Search for the cell housing the specified text and yield its (X, Y) center coordinate. 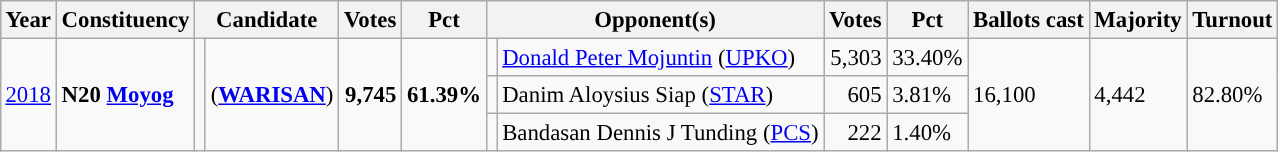
222 (856, 133)
Turnout (1232, 20)
61.39% (444, 94)
4,442 (1138, 94)
82.80% (1232, 94)
605 (856, 95)
Candidate (267, 20)
9,745 (370, 94)
Danim Aloysius Siap (STAR) (660, 95)
Donald Peter Mojuntin (UPKO) (660, 57)
3.81% (928, 95)
(WARISAN) (272, 94)
Ballots cast (1028, 20)
Year (28, 20)
33.40% (928, 57)
16,100 (1028, 94)
2018 (28, 94)
1.40% (928, 133)
Bandasan Dennis J Tunding (PCS) (660, 133)
Constituency (125, 20)
Majority (1138, 20)
N20 Moyog (125, 94)
5,303 (856, 57)
Opponent(s) (655, 20)
